Return (x, y) of the center of cell containing provided text 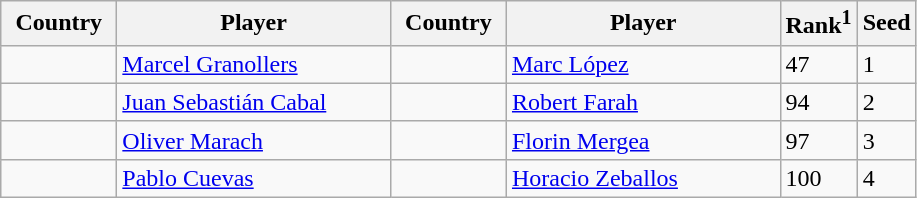
Marcel Granollers (254, 64)
1 (886, 64)
Rank1 (818, 24)
100 (818, 178)
Juan Sebastián Cabal (254, 102)
Robert Farah (643, 102)
4 (886, 178)
3 (886, 140)
97 (818, 140)
Oliver Marach (254, 140)
Marc López (643, 64)
2 (886, 102)
47 (818, 64)
Pablo Cuevas (254, 178)
Florin Mergea (643, 140)
Seed (886, 24)
Horacio Zeballos (643, 178)
94 (818, 102)
